Capture the cell that displays the provided text and extract its [X, Y] central coordinate. 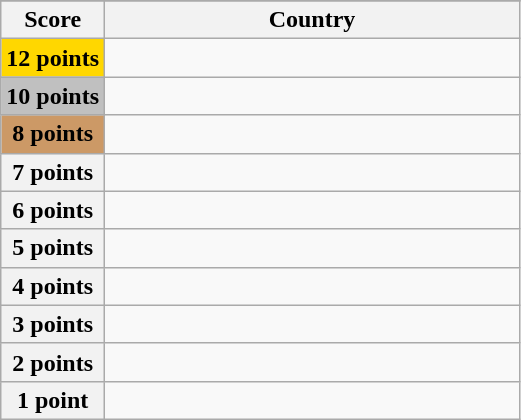
Country [312, 20]
6 points [53, 210]
1 point [53, 400]
12 points [53, 58]
3 points [53, 324]
10 points [53, 96]
8 points [53, 134]
4 points [53, 286]
2 points [53, 362]
7 points [53, 172]
5 points [53, 248]
Score [53, 20]
